Pinpoint the cell where the given text exists, returning its (x, y) midpoint coordinate. 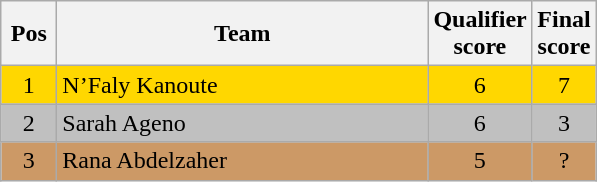
1 (29, 85)
Final score (564, 34)
Rana Abdelzaher (242, 161)
Pos (29, 34)
7 (564, 85)
Team (242, 34)
? (564, 161)
5 (480, 161)
N’Faly Kanoute (242, 85)
Qualifier score (480, 34)
Sarah Ageno (242, 123)
2 (29, 123)
